Scan for the cell matching the given text and deliver its [x, y] coordinate at center. 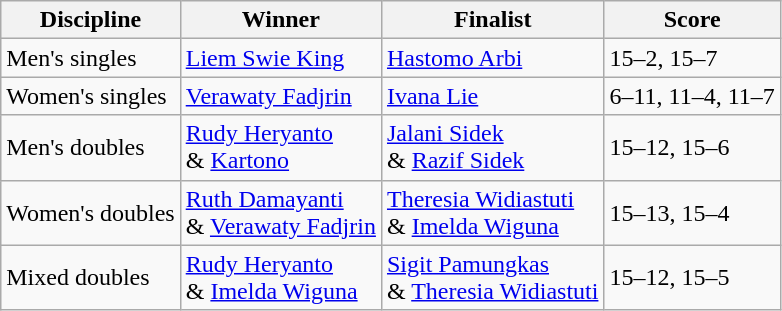
Verawaty Fadjrin [280, 96]
Winner [280, 20]
Sigit Pamungkas & Theresia Widiastuti [492, 278]
6–11, 11–4, 11–7 [692, 96]
15–12, 15–6 [692, 148]
15–13, 15–4 [692, 212]
Ruth Damayanti & Verawaty Fadjrin [280, 212]
Theresia Widiastuti & Imelda Wiguna [492, 212]
15–2, 15–7 [692, 58]
Men's singles [90, 58]
Hastomo Arbi [492, 58]
Jalani Sidek & Razif Sidek [492, 148]
15–12, 15–5 [692, 278]
Women's doubles [90, 212]
Discipline [90, 20]
Score [692, 20]
Rudy Heryanto & Imelda Wiguna [280, 278]
Liem Swie King [280, 58]
Ivana Lie [492, 96]
Finalist [492, 20]
Men's doubles [90, 148]
Mixed doubles [90, 278]
Women's singles [90, 96]
Rudy Heryanto & Kartono [280, 148]
